Search for the cell housing the specified text and yield its (X, Y) center coordinate. 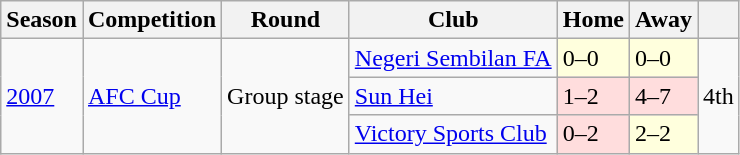
Competition (152, 20)
Victory Sports Club (453, 134)
Negeri Sembilan FA (453, 58)
4th (719, 96)
2–2 (664, 134)
Season (42, 20)
Group stage (286, 96)
2007 (42, 96)
Club (453, 20)
0–2 (593, 134)
AFC Cup (152, 96)
Home (593, 20)
4–7 (664, 96)
Away (664, 20)
Sun Hei (453, 96)
Round (286, 20)
1–2 (593, 96)
